Detect which cell encompasses the target text, then output its [X, Y] center coordinate. 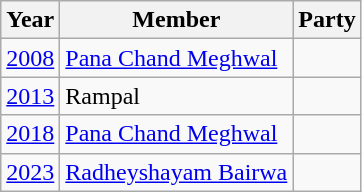
Party [327, 20]
Rampal [176, 96]
2013 [30, 96]
Year [30, 20]
2023 [30, 172]
2008 [30, 58]
Radheyshayam Bairwa [176, 172]
2018 [30, 134]
Member [176, 20]
